Find where the given text appears and provide that cell's center as [X, Y] coordinate. 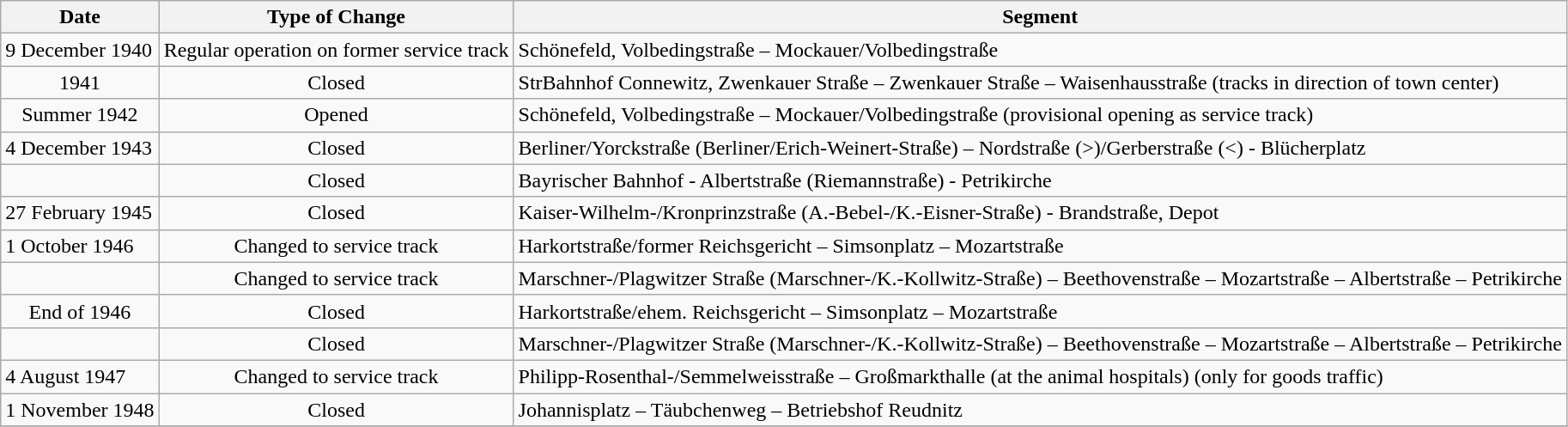
4 August 1947 [80, 376]
Type of Change [337, 17]
Berliner/Yorckstraße (Berliner/Erich-Weinert-Straße) – Nordstraße (>)/Gerberstraße (<) - Blücherplatz [1040, 148]
End of 1946 [80, 311]
Date [80, 17]
Kaiser-Wilhelm-/Kronprinzstraße (A.-Bebel-/K.-Eisner-Straße) - Brandstraße, Depot [1040, 213]
Schönefeld, Volbedingstraße – Mockauer/Volbedingstraße [1040, 50]
Harkortstraße/ehem. Reichsgericht – Simsonplatz – Mozartstraße [1040, 311]
1 October 1946 [80, 246]
Schönefeld, Volbedingstraße – Mockauer/Volbedingstraße (provisional opening as service track) [1040, 115]
27 February 1945 [80, 213]
1 November 1948 [80, 410]
Harkortstraße/former Reichsgericht – Simsonplatz – Mozartstraße [1040, 246]
4 December 1943 [80, 148]
Opened [337, 115]
1941 [80, 82]
Summer 1942 [80, 115]
Johannisplatz – Täubchenweg – Betriebshof Reudnitz [1040, 410]
Regular operation on former service track [337, 50]
StrBahnhof Connewitz, Zwenkauer Straße – Zwenkauer Straße – Waisenhausstraße (tracks in direction of town center) [1040, 82]
9 December 1940 [80, 50]
Segment [1040, 17]
Bayrischer Bahnhof - Albertstraße (Riemannstraße) - Petrikirche [1040, 180]
Philipp-Rosenthal-/Semmelweisstraße – Großmarkthalle (at the animal hospitals) (only for goods traffic) [1040, 376]
